Identify which cell holds the provided text, then report its (x, y) central coordinate. 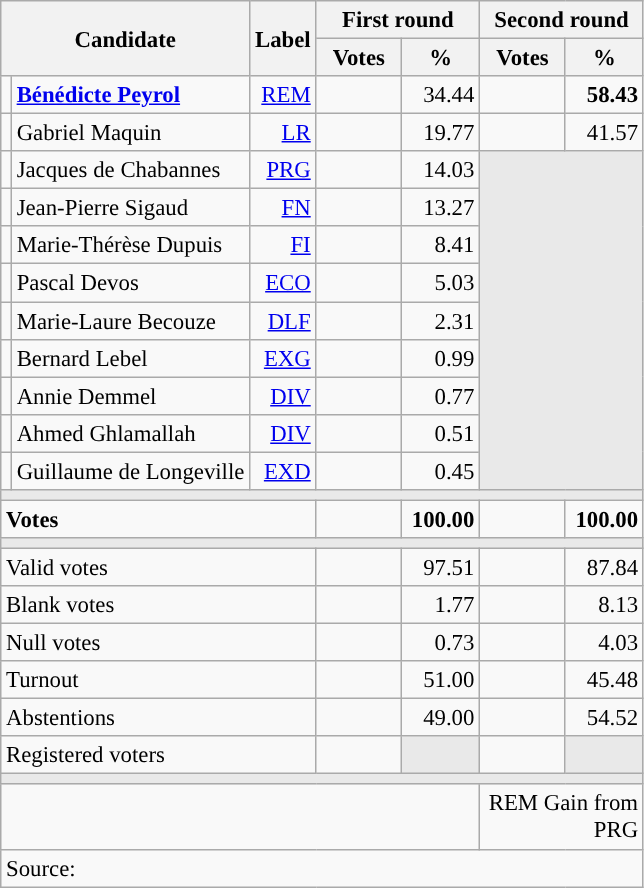
First round (398, 20)
DLF (283, 321)
Bénédicte Peyrol (130, 95)
19.77 (441, 133)
Source: (322, 868)
Candidate (126, 38)
REM (283, 95)
41.57 (604, 133)
EXG (283, 358)
FN (283, 208)
45.48 (604, 680)
0.45 (441, 471)
1.77 (441, 605)
0.77 (441, 396)
Abstentions (158, 718)
PRG (283, 170)
0.51 (441, 433)
0.73 (441, 643)
Annie Demmel (130, 396)
8.41 (441, 245)
Turnout (158, 680)
13.27 (441, 208)
54.52 (604, 718)
Label (283, 38)
58.43 (604, 95)
4.03 (604, 643)
Registered voters (158, 755)
REM Gain from PRG (562, 818)
2.31 (441, 321)
51.00 (441, 680)
Jean-Pierre Sigaud (130, 208)
EXD (283, 471)
LR (283, 133)
8.13 (604, 605)
97.51 (441, 567)
Valid votes (158, 567)
34.44 (441, 95)
Bernard Lebel (130, 358)
Gabriel Maquin (130, 133)
Blank votes (158, 605)
5.03 (441, 283)
0.99 (441, 358)
Marie-Laure Becouze (130, 321)
Null votes (158, 643)
Ahmed Ghlamallah (130, 433)
14.03 (441, 170)
Jacques de Chabannes (130, 170)
FI (283, 245)
87.84 (604, 567)
49.00 (441, 718)
Second round (562, 20)
ECO (283, 283)
Marie-Thérèse Dupuis (130, 245)
Pascal Devos (130, 283)
Guillaume de Longeville (130, 471)
